Scan for the cell matching the given text and deliver its [X, Y] coordinate at center. 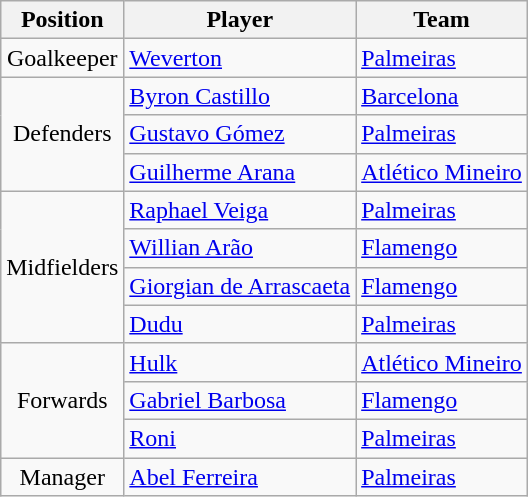
Roni [240, 438]
Defenders [62, 134]
Dudu [240, 324]
Position [62, 20]
Goalkeeper [62, 58]
Hulk [240, 362]
Byron Castillo [240, 96]
Giorgian de Arrascaeta [240, 286]
Abel Ferreira [240, 477]
Barcelona [442, 96]
Player [240, 20]
Gabriel Barbosa [240, 400]
Forwards [62, 400]
Midfielders [62, 267]
Team [442, 20]
Gustavo Gómez [240, 134]
Guilherme Arana [240, 172]
Willian Arão [240, 248]
Weverton [240, 58]
Manager [62, 477]
Raphael Veiga [240, 210]
